Capture the cell that displays the provided text and extract its [x, y] central coordinate. 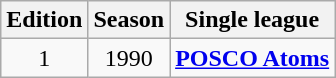
1 [44, 58]
1990 [129, 58]
POSCO Atoms [252, 58]
Edition [44, 20]
Single league [252, 20]
Season [129, 20]
